From the cell containing the given text, extract its center point as [X, Y] coordinate. 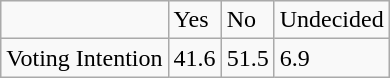
6.9 [332, 58]
Undecided [332, 20]
Voting Intention [84, 58]
Yes [194, 20]
41.6 [194, 58]
No [248, 20]
51.5 [248, 58]
